Determine the (X, Y) coordinate at the center of the cell enclosing the given text.  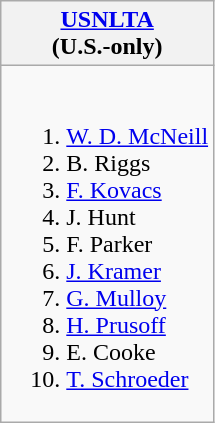
W. D. McNeill B. Riggs F. Kovacs J. Hunt F. Parker J. Kramer G. Mulloy H. Prusoff E. Cooke T. Schroeder (108, 244)
USNLTA(U.S.-only) (108, 34)
